Locate the cell with the specified text and output its [x, y] center coordinate. 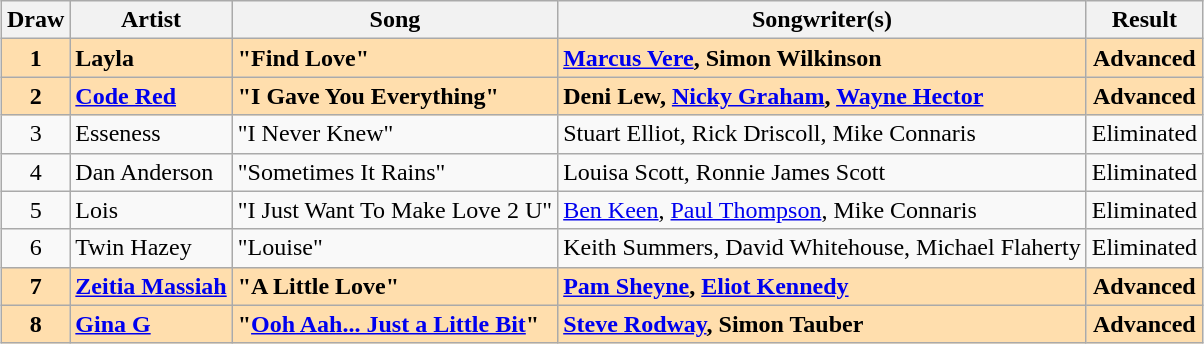
Louisa Scott, Ronnie James Scott [822, 172]
Code Red [151, 96]
Gina G [151, 324]
Zeitia Massiah [151, 286]
Layla [151, 58]
1 [35, 58]
Esseness [151, 134]
"A Little Love" [394, 286]
Steve Rodway, Simon Tauber [822, 324]
Songwriter(s) [822, 20]
Song [394, 20]
"Louise" [394, 248]
4 [35, 172]
Deni Lew, Nicky Graham, Wayne Hector [822, 96]
Twin Hazey [151, 248]
"I Never Knew" [394, 134]
Draw [35, 20]
Ben Keen, Paul Thompson, Mike Connaris [822, 210]
"Sometimes It Rains" [394, 172]
3 [35, 134]
Result [1144, 20]
Dan Anderson [151, 172]
Marcus Vere, Simon Wilkinson [822, 58]
Keith Summers, David Whitehouse, Michael Flaherty [822, 248]
5 [35, 210]
"Find Love" [394, 58]
6 [35, 248]
Lois [151, 210]
"I Gave You Everything" [394, 96]
2 [35, 96]
"Ooh Aah... Just a Little Bit" [394, 324]
Stuart Elliot, Rick Driscoll, Mike Connaris [822, 134]
"I Just Want To Make Love 2 U" [394, 210]
Pam Sheyne, Eliot Kennedy [822, 286]
Artist [151, 20]
7 [35, 286]
8 [35, 324]
